Detect which cell encompasses the target text, then output its [X, Y] center coordinate. 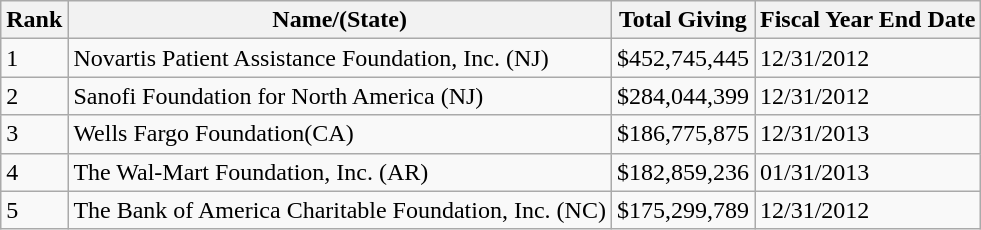
Novartis Patient Assistance Foundation, Inc. (NJ) [340, 58]
12/31/2013 [867, 134]
Name/(State) [340, 20]
The Bank of America Charitable Foundation, Inc. (NC) [340, 210]
5 [34, 210]
Wells Fargo Foundation(CA) [340, 134]
$186,775,875 [682, 134]
$175,299,789 [682, 210]
Sanofi Foundation for North America (NJ) [340, 96]
$284,044,399 [682, 96]
Fiscal Year End Date [867, 20]
01/31/2013 [867, 172]
4 [34, 172]
Total Giving [682, 20]
The Wal-Mart Foundation, Inc. (AR) [340, 172]
3 [34, 134]
1 [34, 58]
2 [34, 96]
$452,745,445 [682, 58]
$182,859,236 [682, 172]
Rank [34, 20]
